For the text-containing cell, return its midpoint in [X, Y] coordinate format. 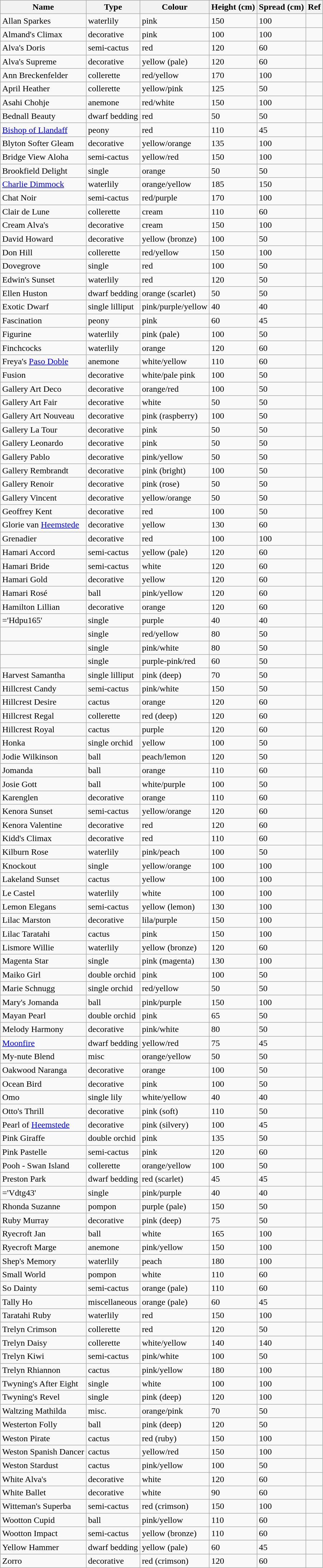
Twyning's After Eight [43, 1384]
Hamari Rosé [43, 593]
Trelyn Kiwi [43, 1356]
peach/lemon [175, 757]
Allan Sparkes [43, 21]
purple (pale) [175, 1206]
April Heather [43, 89]
Maiko Girl [43, 975]
Colour [175, 7]
Alva's Doris [43, 48]
Kenora Valentine [43, 825]
Hamari Gold [43, 579]
Honka [43, 743]
Height (cm) [233, 7]
Clair de Lune [43, 212]
Alva's Supreme [43, 62]
Magenta Star [43, 961]
peach [175, 1261]
Bridge View Aloha [43, 157]
Shep's Memory [43, 1261]
Otto's Thrill [43, 1111]
Grenadier [43, 539]
single lily [113, 1097]
Kidd's Climax [43, 839]
Lilac Taratahi [43, 934]
Geoffrey Kent [43, 511]
Waltzing Mathilda [43, 1411]
Ryecroft Jan [43, 1234]
yellow (lemon) [175, 907]
Small World [43, 1275]
Moonfire [43, 1043]
lila/purple [175, 920]
Chat Noir [43, 198]
Kilburn Rose [43, 852]
Bishop of Llandaff [43, 130]
orange/red [175, 389]
Weston Spanish Dancer [43, 1452]
Knockout [43, 866]
Pink Giraffe [43, 1138]
Gallery Leonardo [43, 443]
white/purple [175, 784]
Hamari Bride [43, 566]
90 [233, 1493]
Hamari Accord [43, 552]
Glorie van Heemstede [43, 525]
Fascination [43, 320]
pink (silvery) [175, 1125]
Cream Alva's [43, 225]
pink/peach [175, 852]
Gallery Rembrandt [43, 471]
pink (magenta) [175, 961]
White Ballet [43, 1493]
pink (raspberry) [175, 416]
yellow/pink [175, 89]
pink (rose) [175, 484]
Name [43, 7]
Marie Schnugg [43, 988]
orange/pink [175, 1411]
Pearl of Heemstede [43, 1125]
185 [233, 184]
Ruby Murray [43, 1220]
Blyton Softer Gleam [43, 143]
Hamilton Lillian [43, 607]
Omo [43, 1097]
miscellaneous [113, 1302]
Mayan Pearl [43, 1015]
Fusion [43, 375]
Harvest Samantha [43, 675]
Gallery Art Fair [43, 402]
Charlie Dimmock [43, 184]
Ref [314, 7]
Gallery Renoir [43, 484]
Spread (cm) [281, 7]
Asahi Chohje [43, 102]
Hillcrest Candy [43, 689]
Gallery La Tour [43, 430]
Kenora Sunset [43, 811]
Wootton Cupid [43, 1520]
David Howard [43, 239]
purple-pink/red [175, 661]
Witteman's Superba [43, 1506]
Yellow Hammer [43, 1547]
My-nute Blend [43, 1057]
pink (pale) [175, 334]
Exotic Dwarf [43, 307]
misc [113, 1057]
Lilac Marston [43, 920]
Almand's Climax [43, 34]
Oakwood Naranga [43, 1070]
Gallery Vincent [43, 498]
Jodie Wilkinson [43, 757]
Edwin's Sunset [43, 280]
Freya's Paso Doble [43, 361]
Dovegrove [43, 266]
Trelyn Rhiannon [43, 1370]
Karenglen [43, 797]
Gallery Art Nouveau [43, 416]
pink (bright) [175, 471]
Trelyn Daisy [43, 1343]
Weston Pirate [43, 1438]
Finchcocks [43, 348]
Hillcrest Royal [43, 729]
Ryecroft Marge [43, 1247]
Jomanda [43, 770]
Weston Stardust [43, 1465]
Zorro [43, 1561]
Preston Park [43, 1179]
65 [233, 1015]
Wootton Impact [43, 1534]
pink/purple/yellow [175, 307]
Le Castel [43, 893]
Lemon Elegans [43, 907]
Hillcrest Regal [43, 716]
Taratahi Ruby [43, 1316]
Figurine [43, 334]
misc. [113, 1411]
red (deep) [175, 716]
Don Hill [43, 252]
125 [233, 89]
Twyning's Revel [43, 1397]
Pooh - Swan Island [43, 1166]
Hillcrest Desire [43, 702]
pink (soft) [175, 1111]
red (ruby) [175, 1438]
white/pale pink [175, 375]
red/white [175, 102]
Type [113, 7]
Gallery Art Deco [43, 389]
='Hdpu165' [43, 621]
Melody Harmony [43, 1029]
Tally Ho [43, 1302]
Gallery Pablo [43, 457]
Brookfield Delight [43, 171]
Lakeland Sunset [43, 879]
red (scarlet) [175, 1179]
Trelyn Crimson [43, 1329]
Ocean Bird [43, 1084]
='Vdtg43' [43, 1193]
Josie Gott [43, 784]
Westerton Folly [43, 1424]
Pink Pastelle [43, 1152]
Lismore Willie [43, 947]
165 [233, 1234]
red/purple [175, 198]
orange (scarlet) [175, 293]
Mary's Jomanda [43, 1002]
Ellen Huston [43, 293]
Rhonda Suzanne [43, 1206]
Ann Breckenfelder [43, 75]
White Alva's [43, 1479]
So Dainty [43, 1288]
Bednall Beauty [43, 116]
